Detect which cell encompasses the target text, then output its [x, y] center coordinate. 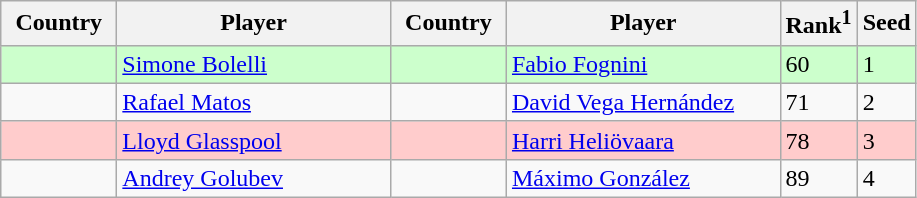
Andrey Golubev [254, 178]
71 [818, 102]
1 [886, 64]
2 [886, 102]
60 [818, 64]
3 [886, 140]
David Vega Hernández [643, 102]
78 [818, 140]
4 [886, 178]
Rafael Matos [254, 102]
89 [818, 178]
Simone Bolelli [254, 64]
Lloyd Glasspool [254, 140]
Seed [886, 24]
Rank1 [818, 24]
Harri Heliövaara [643, 140]
Fabio Fognini [643, 64]
Máximo González [643, 178]
